Scan for the cell matching the given text and deliver its [x, y] coordinate at center. 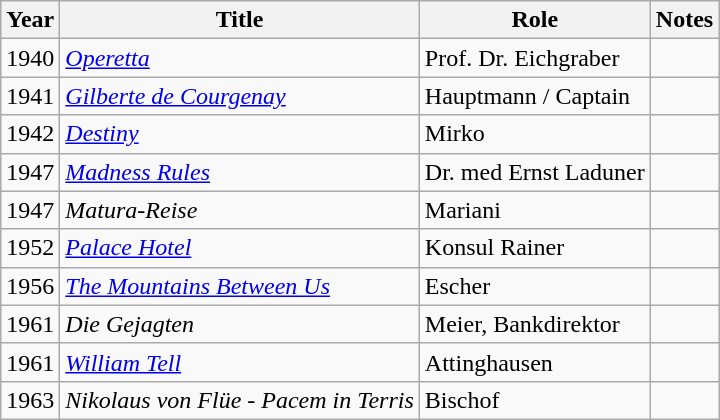
Mirko [534, 134]
Title [240, 20]
Operetta [240, 58]
1942 [30, 134]
1956 [30, 286]
1941 [30, 96]
1952 [30, 248]
Nikolaus von Flüe - Pacem in Terris [240, 400]
Notes [684, 20]
Hauptmann / Captain [534, 96]
Matura-Reise [240, 210]
Dr. med Ernst Laduner [534, 172]
Palace Hotel [240, 248]
Escher [534, 286]
Madness Rules [240, 172]
Destiny [240, 134]
Gilberte de Courgenay [240, 96]
Die Gejagten [240, 324]
Attinghausen [534, 362]
1963 [30, 400]
Role [534, 20]
The Mountains Between Us [240, 286]
Year [30, 20]
Bischof [534, 400]
Meier, Bankdirektor [534, 324]
Konsul Rainer [534, 248]
1940 [30, 58]
Mariani [534, 210]
William Tell [240, 362]
Prof. Dr. Eichgraber [534, 58]
